Return [X, Y] of the center of cell containing provided text 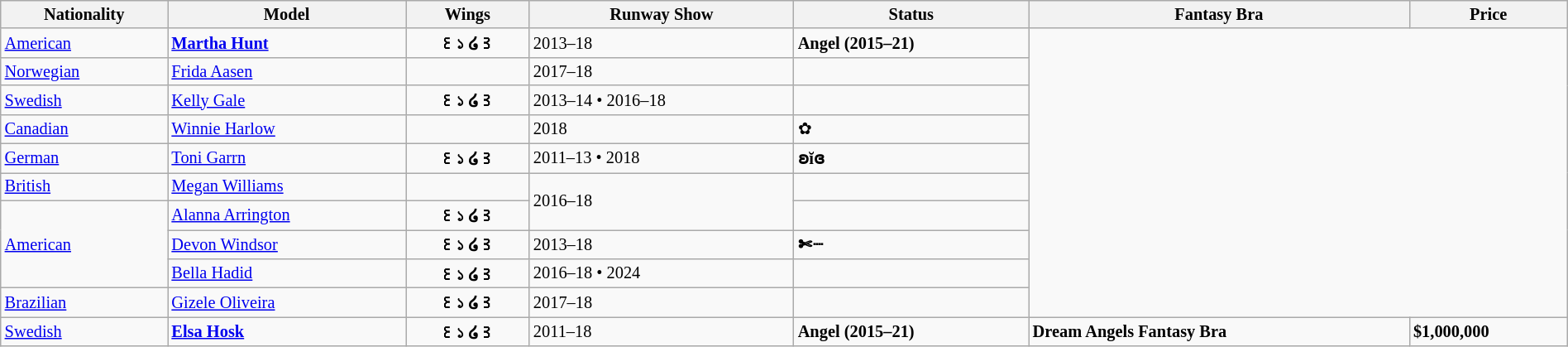
Gizele Oliveira [287, 301]
Winnie Harlow [287, 129]
2016–18 • 2024 [662, 273]
Megan Williams [287, 186]
2013–14 • 2016–18 [662, 99]
ʚĭɞ [911, 157]
✄┈ [911, 243]
Elsa Hosk [287, 331]
2016–18 [662, 200]
2018 [662, 129]
$1,000,000 [1489, 331]
Bella Hadid [287, 273]
Frida Aasen [287, 71]
Norwegian [84, 71]
2011–13 • 2018 [662, 157]
Alanna Arrington [287, 215]
Toni Garrn [287, 157]
British [84, 186]
Kelly Gale [287, 99]
Fantasy Bra [1219, 14]
German [84, 157]
Nationality [84, 14]
Runway Show [662, 14]
Devon Windsor [287, 243]
✿ [911, 129]
Dream Angels Fantasy Bra [1219, 331]
Status [911, 14]
Wings [468, 14]
Model [287, 14]
Canadian [84, 129]
2011–18 [662, 331]
Price [1489, 14]
Martha Hunt [287, 43]
Brazilian [84, 301]
